Find where the given text appears and provide that cell's center as (x, y) coordinate. 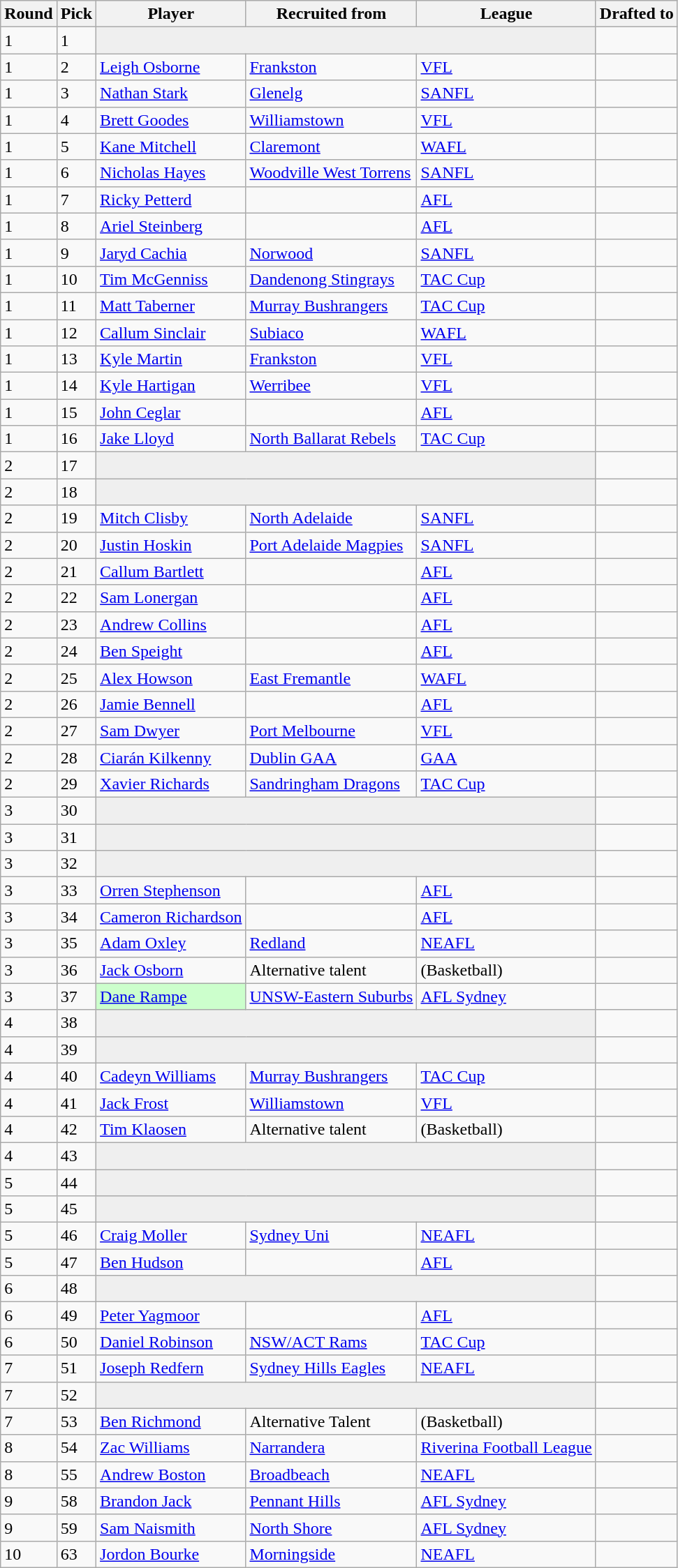
Sam Lonergan (171, 598)
Dublin GAA (331, 757)
Ariel Steinberg (171, 226)
Pennant Hills (331, 1501)
Andrew Collins (171, 625)
12 (76, 333)
Narrandera (331, 1448)
Player (171, 14)
Werribee (331, 386)
GAA (506, 757)
Jake Lloyd (171, 439)
Cadeyn Williams (171, 1076)
Riverina Football League (506, 1448)
Tim McGenniss (171, 279)
Nathan Stark (171, 94)
Joseph Redfern (171, 1368)
42 (76, 1129)
Justin Hoskin (171, 545)
32 (76, 864)
Norwood (331, 253)
Andrew Boston (171, 1474)
North Ballarat Rebels (331, 439)
Ben Hudson (171, 1262)
Ciarán Kilkenny (171, 757)
47 (76, 1262)
52 (76, 1395)
Craig Moller (171, 1236)
Kane Mitchell (171, 147)
Leigh Osborne (171, 67)
Jordon Bourke (171, 1554)
55 (76, 1474)
50 (76, 1342)
Brandon Jack (171, 1501)
37 (76, 996)
Pick (76, 14)
26 (76, 704)
13 (76, 359)
58 (76, 1501)
31 (76, 837)
20 (76, 545)
North Adelaide (331, 518)
North Shore (331, 1528)
38 (76, 1023)
Broadbeach (331, 1474)
22 (76, 598)
Nicholas Hayes (171, 173)
27 (76, 731)
39 (76, 1050)
25 (76, 678)
44 (76, 1183)
Daniel Robinson (171, 1342)
Kyle Hartigan (171, 386)
Sam Dwyer (171, 731)
11 (76, 306)
Peter Yagmoor (171, 1315)
Alternative Talent (331, 1421)
Jack Osborn (171, 970)
Sam Naismith (171, 1528)
45 (76, 1209)
Glenelg (331, 94)
30 (76, 811)
NSW/ACT Rams (331, 1342)
League (506, 14)
14 (76, 386)
54 (76, 1448)
41 (76, 1103)
59 (76, 1528)
15 (76, 412)
29 (76, 784)
Woodville West Torrens (331, 173)
Drafted to (637, 14)
Xavier Richards (171, 784)
Ben Speight (171, 651)
48 (76, 1289)
Jamie Bennell (171, 704)
Cameron Richardson (171, 917)
Port Melbourne (331, 731)
Ben Richmond (171, 1421)
East Fremantle (331, 678)
Brett Goodes (171, 120)
24 (76, 651)
Sydney Uni (331, 1236)
63 (76, 1554)
Orren Stephenson (171, 890)
Morningside (331, 1554)
Ricky Petterd (171, 200)
Subiaco (331, 333)
46 (76, 1236)
33 (76, 890)
40 (76, 1076)
18 (76, 492)
Redland (331, 943)
Jaryd Cachia (171, 253)
51 (76, 1368)
35 (76, 943)
53 (76, 1421)
Dane Rampe (171, 996)
28 (76, 757)
19 (76, 518)
Dandenong Stingrays (331, 279)
Claremont (331, 147)
49 (76, 1315)
Callum Sinclair (171, 333)
Sandringham Dragons (331, 784)
Callum Bartlett (171, 572)
Port Adelaide Magpies (331, 545)
17 (76, 465)
16 (76, 439)
Kyle Martin (171, 359)
43 (76, 1156)
Jack Frost (171, 1103)
Mitch Clisby (171, 518)
Adam Oxley (171, 943)
Sydney Hills Eagles (331, 1368)
UNSW-Eastern Suburbs (331, 996)
Round (29, 14)
Zac Williams (171, 1448)
23 (76, 625)
John Ceglar (171, 412)
Tim Klaosen (171, 1129)
36 (76, 970)
21 (76, 572)
Recruited from (331, 14)
Matt Taberner (171, 306)
Alex Howson (171, 678)
34 (76, 917)
